Find where the given text appears and provide that cell's center as (X, Y) coordinate. 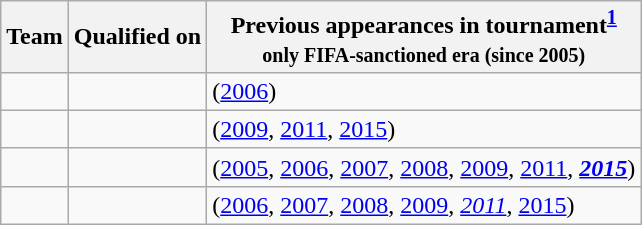
(2006) (424, 91)
Team (35, 37)
(2006, 2007, 2008, 2009, 2011, 2015) (424, 205)
(2009, 2011, 2015) (424, 129)
(2005, 2006, 2007, 2008, 2009, 2011, 2015) (424, 167)
Qualified on (137, 37)
Previous appearances in tournament1only FIFA-sanctioned era (since 2005) (424, 37)
